Identify which cell holds the provided text, then report its [x, y] central coordinate. 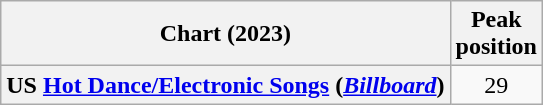
US Hot Dance/Electronic Songs (Billboard) [226, 85]
Peakposition [496, 34]
Chart (2023) [226, 34]
29 [496, 85]
